Return [X, Y] of the center of cell containing provided text 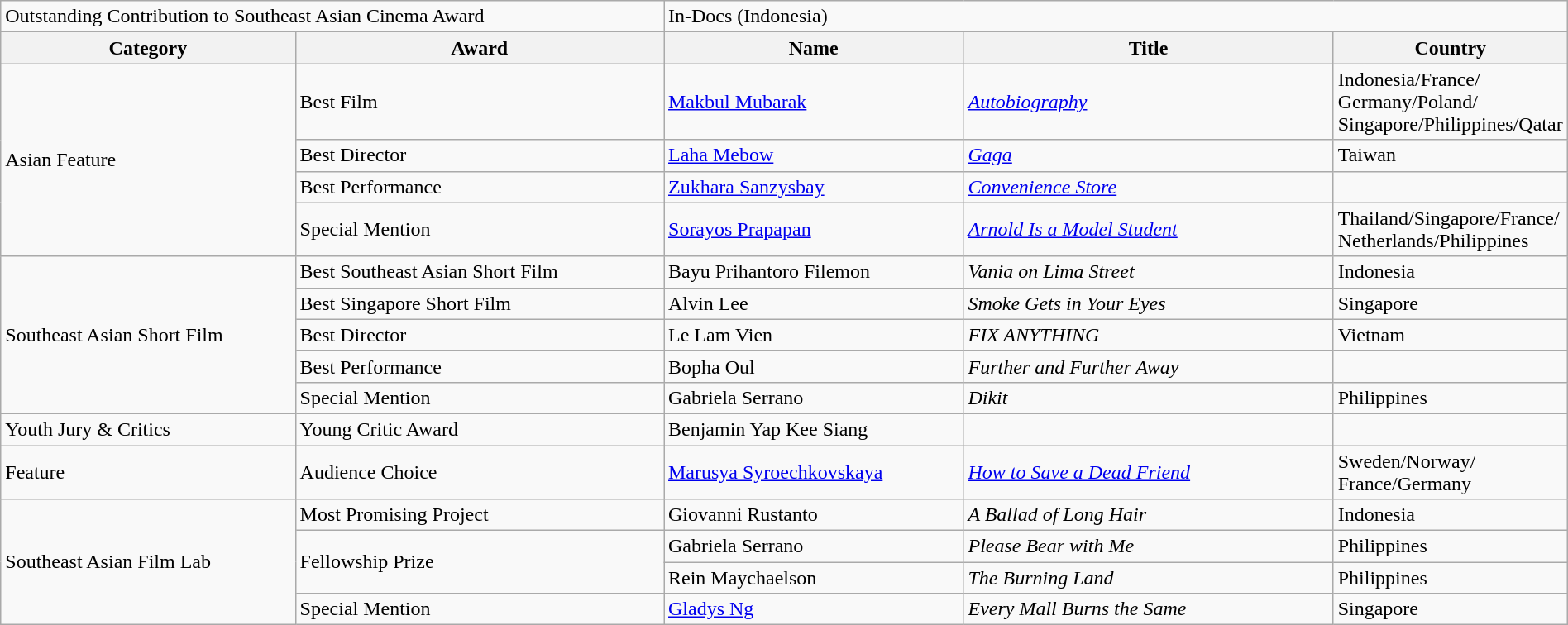
Best Film [480, 102]
Thailand/Singapore/France/ Netherlands/Philippines [1451, 230]
Makbul Mubarak [813, 102]
Best Southeast Asian Short Film [480, 272]
Please Bear with Me [1148, 546]
Southeast Asian Short Film [148, 335]
Further and Further Away [1148, 366]
Young Critic Award [480, 429]
Alvin Lee [813, 303]
Autobiography [1148, 102]
Gladys Ng [813, 609]
Bopha Oul [813, 366]
Arnold Is a Model Student [1148, 230]
Most Promising Project [480, 515]
How to Save a Dead Friend [1148, 471]
Outstanding Contribution to Southeast Asian Cinema Award [332, 17]
Audience Choice [480, 471]
Giovanni Rustanto [813, 515]
Marusya Syroechkovskaya [813, 471]
Asian Feature [148, 160]
Indonesia/France/ Germany/Poland/ Singapore/Philippines/Qatar [1451, 102]
Smoke Gets in Your Eyes [1148, 303]
The Burning Land [1148, 578]
Benjamin Yap Kee Siang [813, 429]
Vania on Lima Street [1148, 272]
Country [1451, 48]
Every Mall Burns the Same [1148, 609]
Award [480, 48]
Laha Mebow [813, 155]
Southeast Asian Film Lab [148, 562]
Sorayos Prapapan [813, 230]
Category [148, 48]
Dikit [1148, 398]
Zukhara Sanzysbay [813, 187]
Best Singapore Short Film [480, 303]
Vietnam [1451, 335]
A Ballad of Long Hair [1148, 515]
Gaga [1148, 155]
Bayu Prihantoro Filemon [813, 272]
Rein Maychaelson [813, 578]
FIX ANYTHING [1148, 335]
In-Docs (Indonesia) [1115, 17]
Le Lam Vien [813, 335]
Youth Jury & Critics [148, 429]
Feature [148, 471]
Convenience Store [1148, 187]
Sweden/Norway/ France/Germany [1451, 471]
Taiwan [1451, 155]
Name [813, 48]
Fellowship Prize [480, 562]
Title [1148, 48]
